Scan for the cell matching the given text and deliver its [x, y] coordinate at center. 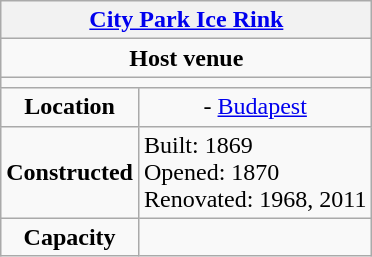
- Budapest [254, 107]
City Park Ice Rink [186, 20]
Host venue [186, 58]
Built: 1869 Opened: 1870 Renovated: 1968, 2011 [254, 172]
Location [70, 107]
Constructed [70, 172]
Capacity [70, 237]
